Scan for the cell matching the given text and deliver its (X, Y) coordinate at center. 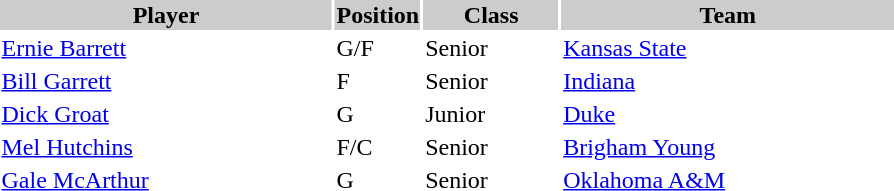
Brigham Young (728, 147)
F (378, 81)
Bill Garrett (166, 81)
Junior (492, 114)
Indiana (728, 81)
Ernie Barrett (166, 48)
G/F (378, 48)
Duke (728, 114)
Mel Hutchins (166, 147)
Player (166, 15)
Dick Groat (166, 114)
F/C (378, 147)
Position (378, 15)
G (378, 114)
Class (492, 15)
Team (728, 15)
Kansas State (728, 48)
